Capture the cell that displays the provided text and extract its [x, y] central coordinate. 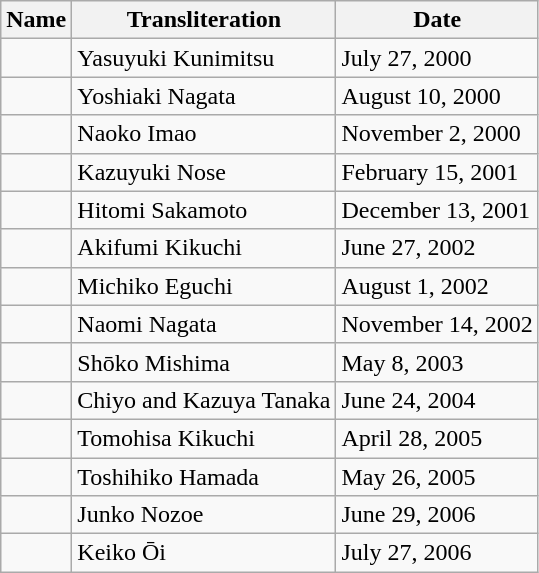
Keiko Ōi [204, 553]
Yasuyuki Kunimitsu [204, 58]
May 8, 2003 [437, 362]
Shōko Mishima [204, 362]
Junko Nozoe [204, 515]
Akifumi Kikuchi [204, 248]
June 27, 2002 [437, 248]
December 13, 2001 [437, 210]
July 27, 2006 [437, 553]
Transliteration [204, 20]
Toshihiko Hamada [204, 477]
Tomohisa Kikuchi [204, 438]
February 15, 2001 [437, 172]
Name [36, 20]
Chiyo and Kazuya Tanaka [204, 400]
August 10, 2000 [437, 96]
August 1, 2002 [437, 286]
June 24, 2004 [437, 400]
July 27, 2000 [437, 58]
Naomi Nagata [204, 324]
May 26, 2005 [437, 477]
April 28, 2005 [437, 438]
November 2, 2000 [437, 134]
Date [437, 20]
June 29, 2006 [437, 515]
Michiko Eguchi [204, 286]
Hitomi Sakamoto [204, 210]
November 14, 2002 [437, 324]
Kazuyuki Nose [204, 172]
Yoshiaki Nagata [204, 96]
Naoko Imao [204, 134]
